For the text-containing cell, return its midpoint in (x, y) coordinate format. 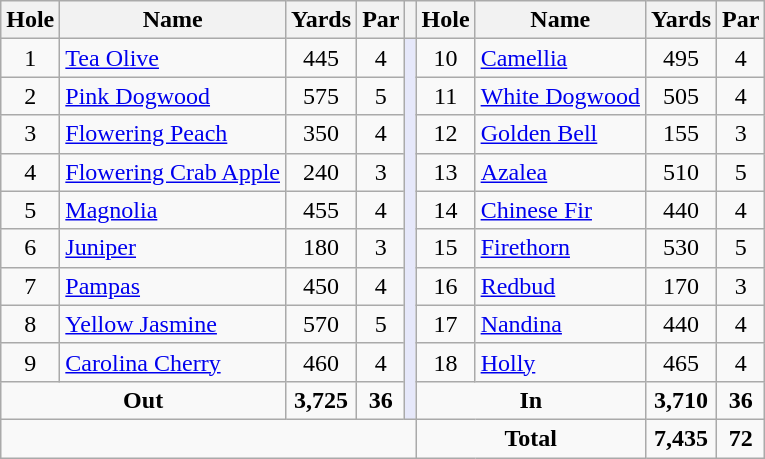
Golden Bell (560, 134)
460 (322, 362)
2 (30, 96)
Pink Dogwood (173, 96)
14 (446, 210)
3,710 (680, 400)
510 (680, 172)
Chinese Fir (560, 210)
Yellow Jasmine (173, 324)
In (530, 400)
Nandina (560, 324)
7 (30, 286)
16 (446, 286)
8 (30, 324)
Firethorn (560, 248)
Juniper (173, 248)
Redbud (560, 286)
570 (322, 324)
Holly (560, 362)
10 (446, 58)
170 (680, 286)
450 (322, 286)
15 (446, 248)
155 (680, 134)
Carolina Cherry (173, 362)
Azalea (560, 172)
1 (30, 58)
Out (144, 400)
17 (446, 324)
9 (30, 362)
18 (446, 362)
455 (322, 210)
7,435 (680, 438)
465 (680, 362)
Pampas (173, 286)
Camellia (560, 58)
12 (446, 134)
Flowering Peach (173, 134)
240 (322, 172)
11 (446, 96)
72 (741, 438)
445 (322, 58)
495 (680, 58)
505 (680, 96)
Total (530, 438)
575 (322, 96)
13 (446, 172)
350 (322, 134)
180 (322, 248)
Flowering Crab Apple (173, 172)
3,725 (322, 400)
530 (680, 248)
Magnolia (173, 210)
White Dogwood (560, 96)
Tea Olive (173, 58)
6 (30, 248)
